For the text-containing cell, return its midpoint in [X, Y] coordinate format. 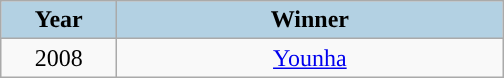
Younha [310, 58]
2008 [59, 58]
Year [59, 20]
Winner [310, 20]
